Provide the [X, Y] coordinate of the cell's center where the given text is located.  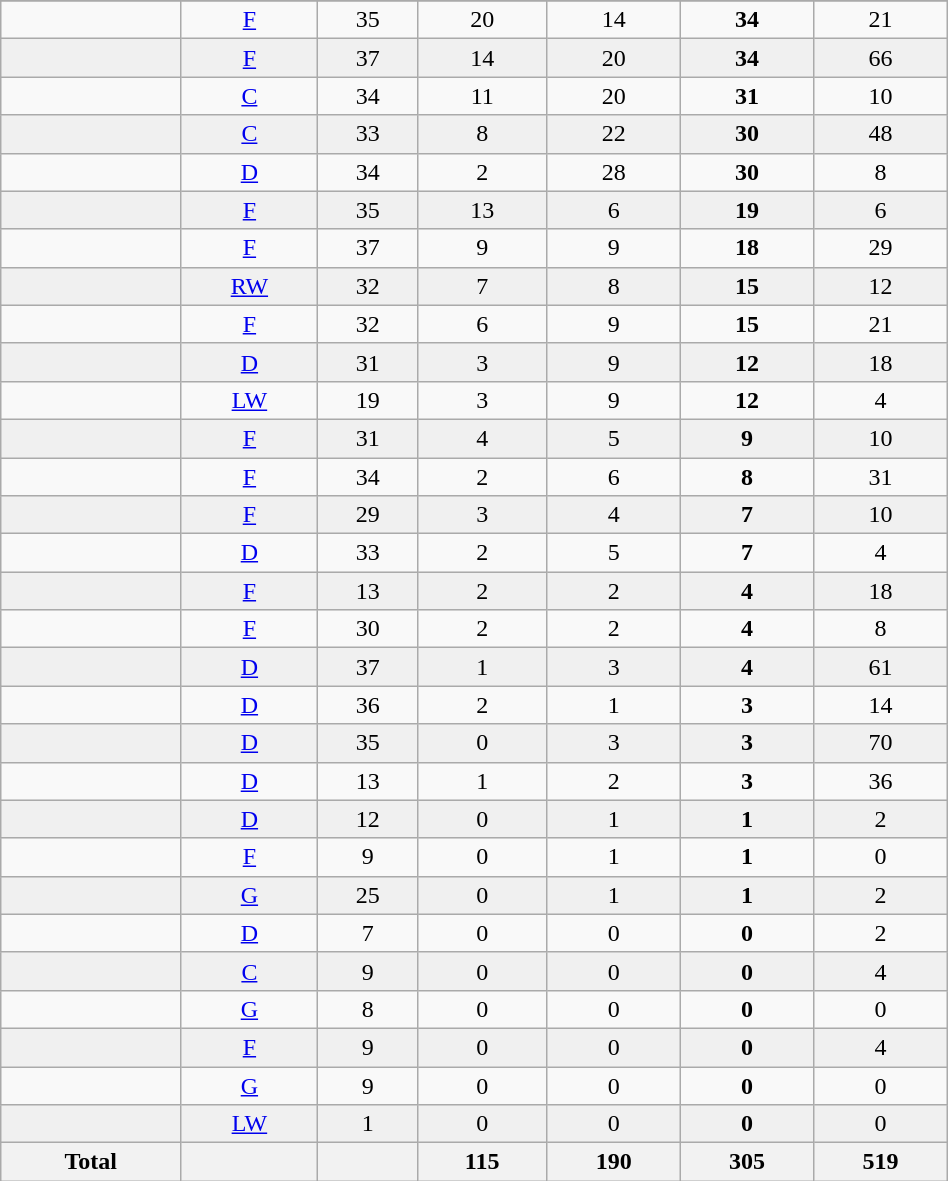
28 [614, 172]
11 [482, 96]
70 [880, 743]
519 [880, 1162]
RW [250, 286]
115 [482, 1162]
190 [614, 1162]
66 [880, 58]
25 [368, 895]
22 [614, 134]
61 [880, 667]
Total [91, 1162]
48 [880, 134]
305 [746, 1162]
